From the cell containing the given text, extract its center point as [x, y] coordinate. 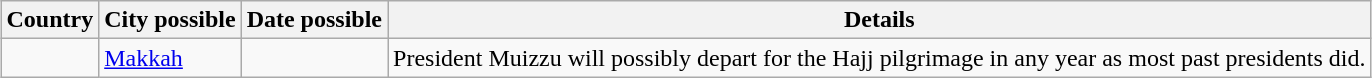
Details [880, 20]
President Muizzu will possibly depart for the Hajj pilgrimage in any year as most past presidents did. [880, 58]
Date possible [314, 20]
Makkah [170, 58]
Country [50, 20]
City possible [170, 20]
